Locate the cell with the specified text and output its [x, y] center coordinate. 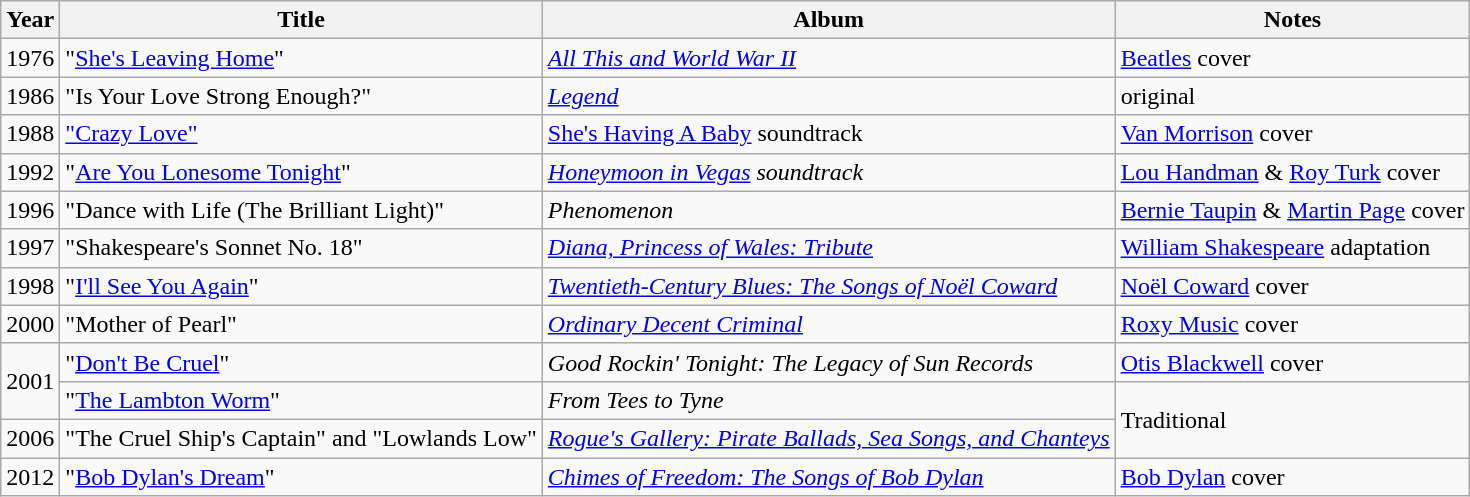
All This and World War II [828, 58]
2012 [30, 477]
1988 [30, 134]
Beatles cover [1292, 58]
1992 [30, 172]
Van Morrison cover [1292, 134]
original [1292, 96]
"I'll See You Again" [302, 286]
2000 [30, 324]
1976 [30, 58]
Notes [1292, 20]
Year [30, 20]
2006 [30, 438]
1998 [30, 286]
1997 [30, 248]
"Bob Dylan's Dream" [302, 477]
Noël Coward cover [1292, 286]
Rogue's Gallery: Pirate Ballads, Sea Songs, and Chanteys [828, 438]
Ordinary Decent Criminal [828, 324]
Good Rockin' Tonight: The Legacy of Sun Records [828, 362]
Bob Dylan cover [1292, 477]
William Shakespeare adaptation [1292, 248]
"Don't Be Cruel" [302, 362]
"Are You Lonesome Tonight" [302, 172]
Diana, Princess of Wales: Tribute [828, 248]
Chimes of Freedom: The Songs of Bob Dylan [828, 477]
Twentieth-Century Blues: The Songs of Noël Coward [828, 286]
She's Having A Baby soundtrack [828, 134]
Phenomenon [828, 210]
Honeymoon in Vegas soundtrack [828, 172]
Roxy Music cover [1292, 324]
From Tees to Tyne [828, 400]
1986 [30, 96]
"Is Your Love Strong Enough?" [302, 96]
"Shakespeare's Sonnet No. 18" [302, 248]
"Dance with Life (The Brilliant Light)" [302, 210]
Traditional [1292, 419]
Lou Handman & Roy Turk cover [1292, 172]
Title [302, 20]
Album [828, 20]
2001 [30, 381]
"Mother of Pearl" [302, 324]
"Crazy Love" [302, 134]
1996 [30, 210]
Bernie Taupin & Martin Page cover [1292, 210]
"The Lambton Worm" [302, 400]
Otis Blackwell cover [1292, 362]
Legend [828, 96]
"She's Leaving Home" [302, 58]
"The Cruel Ship's Captain" and "Lowlands Low" [302, 438]
